Search for the cell housing the specified text and yield its (x, y) center coordinate. 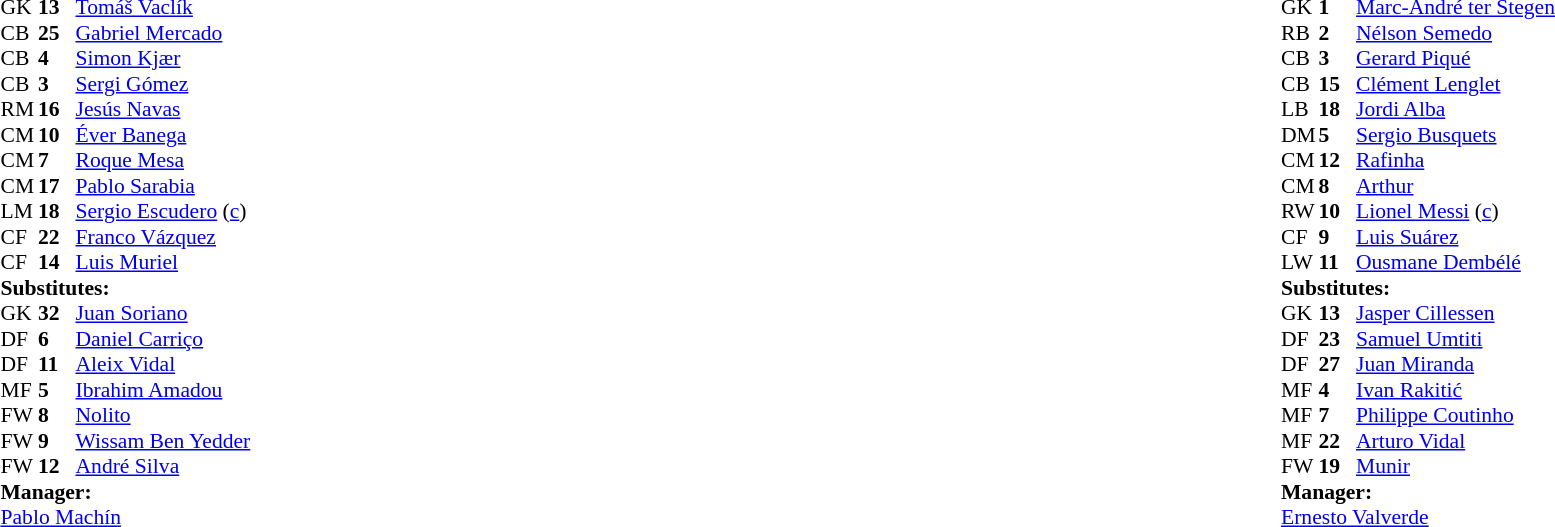
Luis Muriel (164, 263)
Éver Banega (164, 135)
Juan Miranda (1456, 365)
Sergio Escudero (c) (164, 211)
13 (1337, 313)
Juan Soriano (164, 313)
Jasper Cillessen (1456, 313)
Rafinha (1456, 161)
LB (1300, 109)
André Silva (164, 467)
Arturo Vidal (1456, 441)
25 (57, 33)
Gerard Piqué (1456, 59)
RB (1300, 33)
Simon Kjær (164, 59)
15 (1337, 84)
Gabriel Mercado (164, 33)
19 (1337, 467)
LM (19, 211)
23 (1337, 339)
2 (1337, 33)
14 (57, 263)
Luis Suárez (1456, 237)
Aleix Vidal (164, 365)
Franco Vázquez (164, 237)
RW (1300, 211)
Ibrahim Amadou (164, 390)
Nélson Semedo (1456, 33)
Nolito (164, 415)
6 (57, 339)
Wissam Ben Yedder (164, 441)
17 (57, 186)
RM (19, 109)
27 (1337, 365)
Ivan Rakitić (1456, 390)
LW (1300, 263)
Arthur (1456, 186)
Sergio Busquets (1456, 135)
Pablo Sarabia (164, 186)
Lionel Messi (c) (1456, 211)
DM (1300, 135)
32 (57, 313)
16 (57, 109)
Munir (1456, 467)
Clément Lenglet (1456, 84)
Sergi Gómez (164, 84)
Jesús Navas (164, 109)
Philippe Coutinho (1456, 415)
Ousmane Dembélé (1456, 263)
Samuel Umtiti (1456, 339)
Roque Mesa (164, 161)
Daniel Carriço (164, 339)
Jordi Alba (1456, 109)
